Extract the [X, Y] coordinate from the center of the cell holding the provided text.  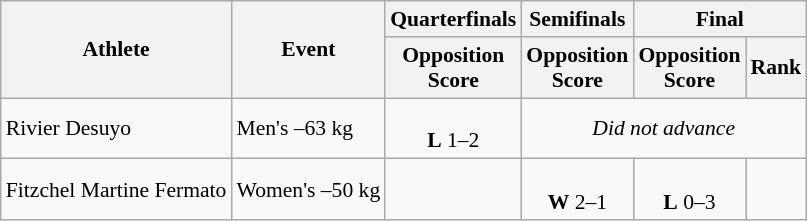
Event [308, 50]
Athlete [116, 50]
Women's –50 kg [308, 190]
Rank [776, 68]
Semifinals [577, 19]
L 1–2 [453, 128]
Fitzchel Martine Fermato [116, 190]
Men's –63 kg [308, 128]
Quarterfinals [453, 19]
Rivier Desuyo [116, 128]
L 0–3 [689, 190]
Final [720, 19]
W 2–1 [577, 190]
Did not advance [664, 128]
